Identify which cell holds the provided text, then report its (X, Y) central coordinate. 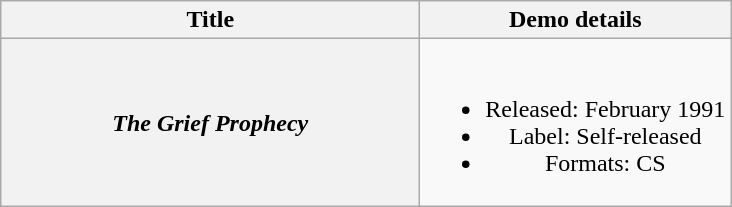
Title (210, 20)
The Grief Prophecy (210, 122)
Released: February 1991Label: Self-releasedFormats: CS (576, 122)
Demo details (576, 20)
